Find where the given text appears and provide that cell's center as [X, Y] coordinate. 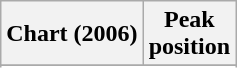
Peakposition [189, 34]
Chart (2006) [72, 34]
